Pinpoint the cell where the given text exists, returning its [X, Y] midpoint coordinate. 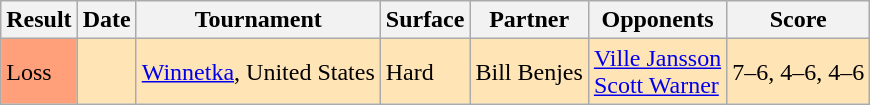
Score [798, 20]
Loss [39, 72]
Ville Jansson Scott Warner [657, 72]
Tournament [258, 20]
Result [39, 20]
Opponents [657, 20]
Surface [425, 20]
Date [106, 20]
Bill Benjes [529, 72]
Partner [529, 20]
7–6, 4–6, 4–6 [798, 72]
Hard [425, 72]
Winnetka, United States [258, 72]
